Locate the cell with the specified text and output its (x, y) center coordinate. 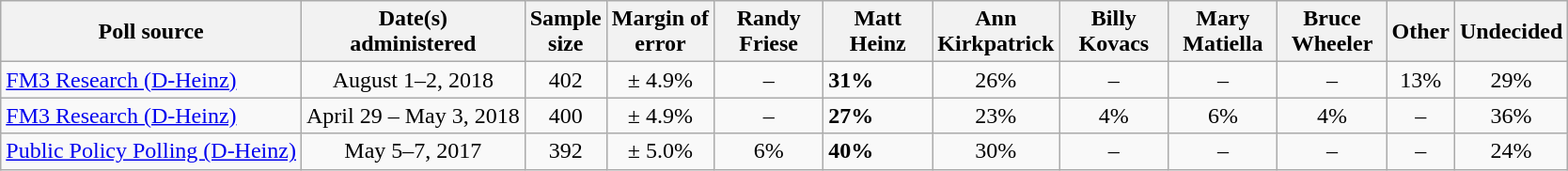
23% (996, 116)
13% (1420, 80)
AnnKirkpatrick (996, 32)
± 5.0% (660, 151)
400 (566, 116)
RandyFriese (769, 32)
BruceWheeler (1332, 32)
MaryMatiella (1223, 32)
Public Policy Polling (D-Heinz) (151, 151)
Undecided (1511, 32)
29% (1511, 80)
402 (566, 80)
Margin oferror (660, 32)
April 29 – May 3, 2018 (413, 116)
August 1–2, 2018 (413, 80)
Other (1420, 32)
24% (1511, 151)
31% (878, 80)
36% (1511, 116)
BillyKovacs (1114, 32)
392 (566, 151)
May 5–7, 2017 (413, 151)
Samplesize (566, 32)
26% (996, 80)
30% (996, 151)
40% (878, 151)
Date(s)administered (413, 32)
MattHeinz (878, 32)
Poll source (151, 32)
27% (878, 116)
